Detect which cell encompasses the target text, then output its [X, Y] center coordinate. 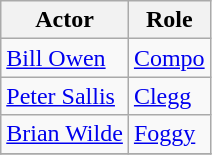
Clegg [169, 96]
Compo [169, 58]
Actor [65, 20]
Brian Wilde [65, 134]
Role [169, 20]
Bill Owen [65, 58]
Peter Sallis [65, 96]
Foggy [169, 134]
